Determine the (x, y) coordinate at the center of the cell enclosing the given text.  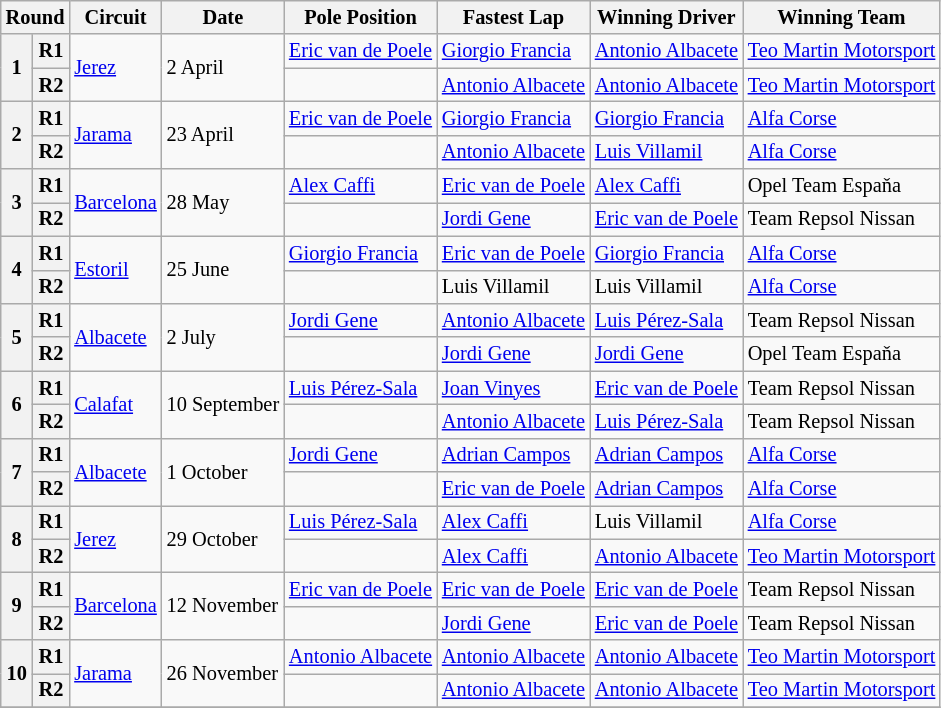
1 October (223, 472)
10 September (223, 404)
7 (17, 472)
3 (17, 202)
Calafat (115, 404)
Fastest Lap (514, 17)
8 (17, 538)
Pole Position (360, 17)
Joan Vinyes (514, 388)
Winning Driver (666, 17)
1 (17, 68)
5 (17, 336)
6 (17, 404)
26 November (223, 674)
29 October (223, 538)
Circuit (115, 17)
2 April (223, 68)
12 November (223, 606)
23 April (223, 134)
9 (17, 606)
10 (17, 674)
Date (223, 17)
28 May (223, 202)
Estoril (115, 270)
2 July (223, 336)
Round (36, 17)
4 (17, 270)
2 (17, 134)
Winning Team (842, 17)
25 June (223, 270)
